Detect which cell encompasses the target text, then output its [X, Y] center coordinate. 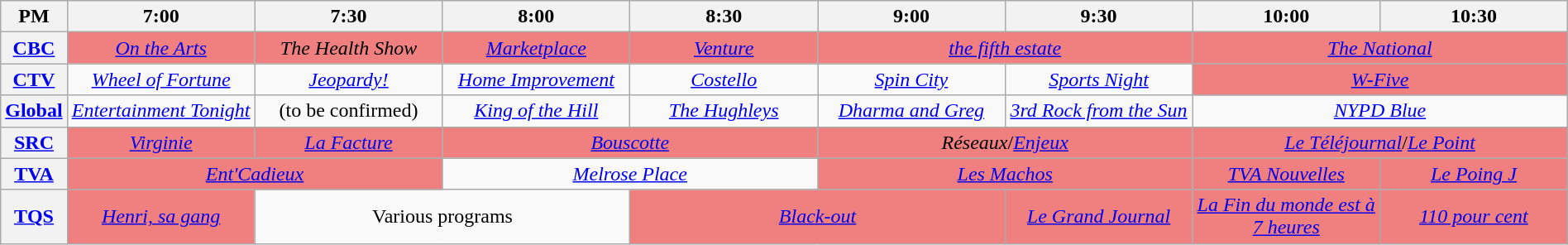
La Fin du monde est à 7 heures [1287, 217]
TVA Nouvelles [1287, 174]
Henri, sa gang [160, 217]
110 pour cent [1474, 217]
W-Five [1379, 79]
Ent'Cadieux [255, 174]
Réseaux/Enjeux [1006, 142]
Entertainment Tonight [160, 111]
Sports Night [1098, 79]
Le Grand Journal [1098, 217]
TVA [34, 174]
Venture [724, 48]
Various programs [442, 217]
8:30 [724, 17]
NYPD Blue [1379, 111]
Jeopardy! [349, 79]
9:00 [911, 17]
9:30 [1098, 17]
La Facture [349, 142]
Dharma and Greg [911, 111]
Spin City [911, 79]
Le Poing J [1474, 174]
King of the Hill [536, 111]
3rd Rock from the Sun [1098, 111]
Costello [724, 79]
8:00 [536, 17]
10:00 [1287, 17]
Melrose Place [630, 174]
Marketplace [536, 48]
CTV [34, 79]
The Hughleys [724, 111]
7:30 [349, 17]
Home Improvement [536, 79]
Bouscotte [630, 142]
PM [34, 17]
Les Machos [1006, 174]
TQS [34, 217]
10:30 [1474, 17]
Black-out [817, 217]
Wheel of Fortune [160, 79]
Virginie [160, 142]
The National [1379, 48]
the fifth estate [1006, 48]
The Health Show [349, 48]
SRC [34, 142]
7:00 [160, 17]
(to be confirmed) [349, 111]
Global [34, 111]
Le Téléjournal/Le Point [1379, 142]
CBC [34, 48]
On the Arts [160, 48]
